For the text-containing cell, return its midpoint in [X, Y] coordinate format. 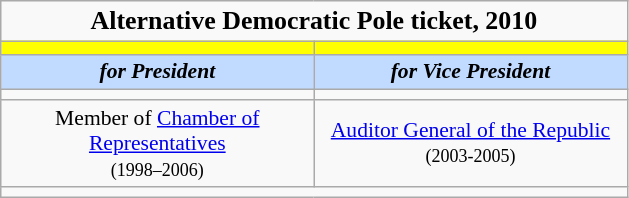
for President [158, 72]
Alternative Democratic Pole ticket, 2010 [314, 21]
for Vice President [470, 72]
Member of Chamber of Representatives(1998–2006) [158, 144]
Auditor General of the Republic(2003-2005) [470, 144]
